Extract the (x, y) coordinate from the center of the cell holding the provided text.  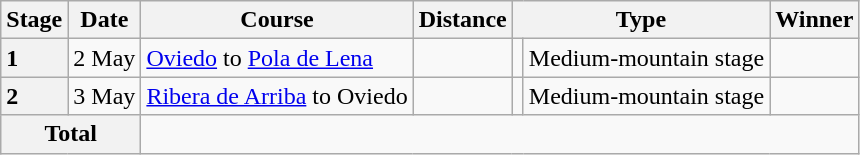
Date (104, 20)
2 (34, 96)
Course (277, 20)
3 May (104, 96)
Ribera de Arriba to Oviedo (277, 96)
Winner (814, 20)
Stage (34, 20)
2 May (104, 58)
1 (34, 58)
Total (71, 134)
Oviedo to Pola de Lena (277, 58)
Type (640, 20)
Distance (462, 20)
